Return (X, Y) of the center of cell containing provided text 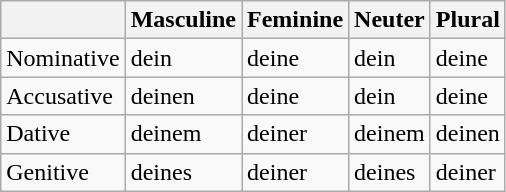
Neuter (390, 20)
Genitive (63, 172)
Plural (468, 20)
Nominative (63, 58)
Dative (63, 134)
Feminine (296, 20)
Accusative (63, 96)
Masculine (183, 20)
